Identify which cell holds the provided text, then report its (x, y) central coordinate. 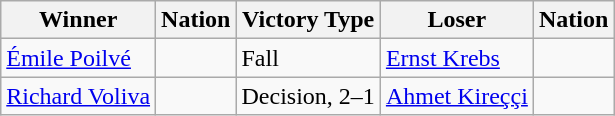
Ernst Krebs (456, 58)
Fall (308, 58)
Winner (78, 20)
Ahmet Kireççi (456, 96)
Loser (456, 20)
Victory Type (308, 20)
Decision, 2–1 (308, 96)
Richard Voliva (78, 96)
Émile Poilvé (78, 58)
